Return [x, y] of the center of cell containing provided text 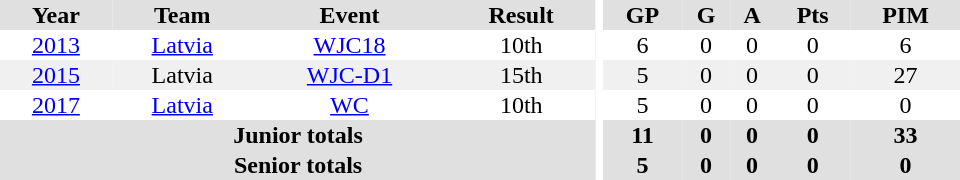
Year [56, 15]
Junior totals [298, 135]
Team [182, 15]
Event [350, 15]
2017 [56, 105]
2013 [56, 45]
Result [521, 15]
27 [906, 75]
15th [521, 75]
2015 [56, 75]
G [706, 15]
33 [906, 135]
GP [643, 15]
WJC18 [350, 45]
Senior totals [298, 165]
WJC-D1 [350, 75]
PIM [906, 15]
A [752, 15]
WC [350, 105]
Pts [812, 15]
11 [643, 135]
